Capture the cell that displays the provided text and extract its [X, Y] central coordinate. 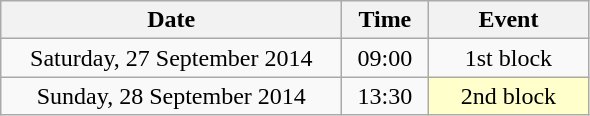
09:00 [385, 58]
Event [508, 20]
Time [385, 20]
1st block [508, 58]
Sunday, 28 September 2014 [172, 96]
Saturday, 27 September 2014 [172, 58]
Date [172, 20]
2nd block [508, 96]
13:30 [385, 96]
